Return the (x, y) coordinate for the center point of the cell that contains the specified text.  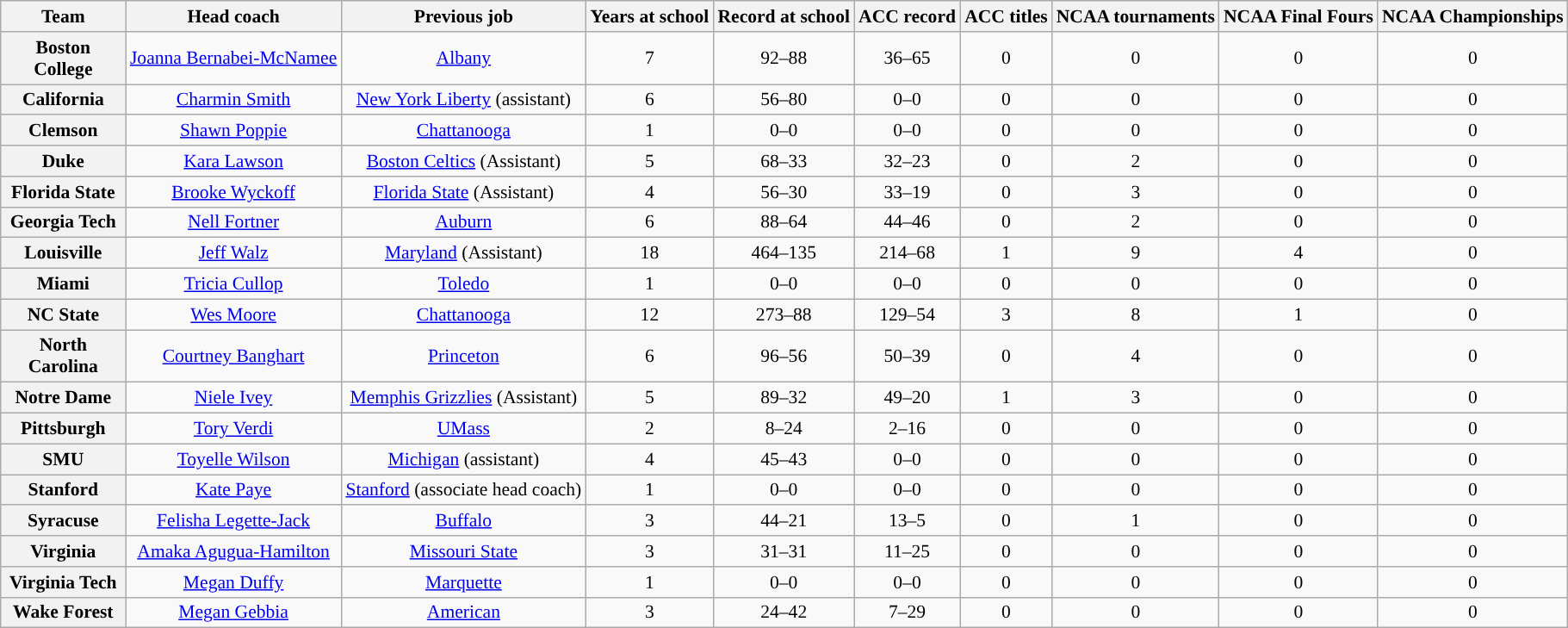
Stanford (associate head coach) (463, 490)
36–65 (908, 59)
Nell Fortner (233, 222)
8 (1136, 314)
Clemson (64, 131)
56–30 (784, 192)
Shawn Poppie (233, 131)
Memphis Grizzlies (Assistant) (463, 398)
Wake Forest (64, 612)
273–88 (784, 314)
Notre Dame (64, 398)
88–64 (784, 222)
Florida State (64, 192)
13–5 (908, 521)
Wes Moore (233, 314)
NC State (64, 314)
214–68 (908, 253)
464–135 (784, 253)
Maryland (Assistant) (463, 253)
129–54 (908, 314)
SMU (64, 459)
Marquette (463, 582)
NCAA Championships (1472, 16)
24–42 (784, 612)
Years at school (649, 16)
Previous job (463, 16)
Jeff Walz (233, 253)
Auburn (463, 222)
California (64, 100)
Brooke Wyckoff (233, 192)
Virginia Tech (64, 582)
Joanna Bernabei-McNamee (233, 59)
Tricia Cullop (233, 284)
Kara Lawson (233, 161)
2–16 (908, 429)
Team (64, 16)
Princeton (463, 357)
NCAA tournaments (1136, 16)
Megan Duffy (233, 582)
44–21 (784, 521)
UMass (463, 429)
Charmin Smith (233, 100)
68–33 (784, 161)
7–29 (908, 612)
8–24 (784, 429)
Buffalo (463, 521)
Stanford (64, 490)
18 (649, 253)
7 (649, 59)
Missouri State (463, 551)
50–39 (908, 357)
Michigan (assistant) (463, 459)
Megan Gebbia (233, 612)
Record at school (784, 16)
Florida State (Assistant) (463, 192)
Niele Ivey (233, 398)
33–19 (908, 192)
Duke (64, 161)
ACC titles (1006, 16)
Georgia Tech (64, 222)
New York Liberty (assistant) (463, 100)
Syracuse (64, 521)
North Carolina (64, 357)
9 (1136, 253)
Louisville (64, 253)
45–43 (784, 459)
96–56 (784, 357)
32–23 (908, 161)
89–32 (784, 398)
Tory Verdi (233, 429)
31–31 (784, 551)
American (463, 612)
Amaka Agugua-Hamilton (233, 551)
Felisha Legette-Jack (233, 521)
12 (649, 314)
ACC record (908, 16)
Virginia (64, 551)
Miami (64, 284)
Pittsburgh (64, 429)
Courtney Banghart (233, 357)
Toledo (463, 284)
Albany (463, 59)
Boston College (64, 59)
Boston Celtics (Assistant) (463, 161)
Kate Paye (233, 490)
49–20 (908, 398)
NCAA Final Fours (1298, 16)
56–80 (784, 100)
Toyelle Wilson (233, 459)
Head coach (233, 16)
44–46 (908, 222)
92–88 (784, 59)
11–25 (908, 551)
